Capture the cell that displays the provided text and extract its [X, Y] central coordinate. 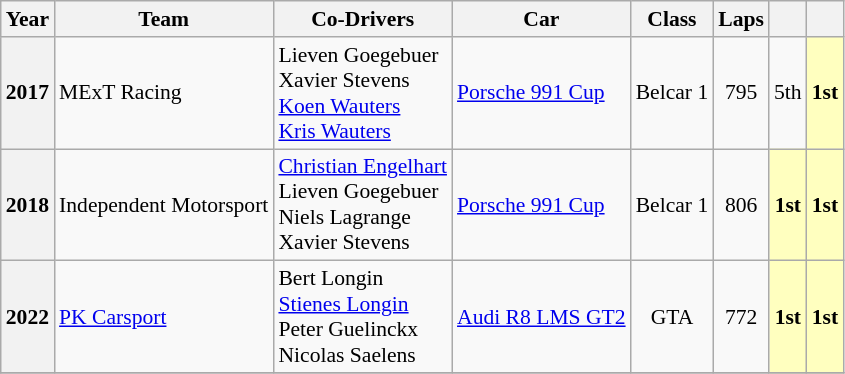
Car [542, 19]
Co-Drivers [362, 19]
MExT Racing [164, 93]
806 [741, 205]
Laps [741, 19]
2017 [28, 93]
Independent Motorsport [164, 205]
Christian Engelhart Lieven Goegebuer Niels Lagrange Xavier Stevens [362, 205]
GTA [672, 317]
Class [672, 19]
Audi R8 LMS GT2 [542, 317]
Bert Longin Stienes Longin Peter Guelinckx Nicolas Saelens [362, 317]
PK Carsport [164, 317]
2018 [28, 205]
Lieven Goegebuer Xavier Stevens Koen Wauters Kris Wauters [362, 93]
2022 [28, 317]
5th [788, 93]
772 [741, 317]
Team [164, 19]
Year [28, 19]
795 [741, 93]
